Identify which cell holds the provided text, then report its [x, y] central coordinate. 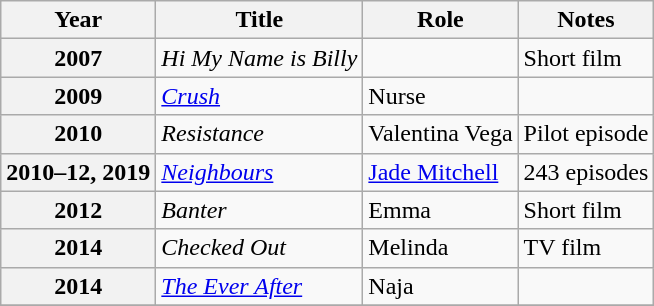
2009 [78, 96]
2010 [78, 134]
Checked Out [260, 248]
Naja [440, 286]
Pilot episode [586, 134]
Neighbours [260, 172]
Resistance [260, 134]
Crush [260, 96]
2012 [78, 210]
Emma [440, 210]
2007 [78, 58]
Role [440, 20]
243 episodes [586, 172]
Notes [586, 20]
Title [260, 20]
Banter [260, 210]
Valentina Vega [440, 134]
Hi My Name is Billy [260, 58]
Nurse [440, 96]
2010–12, 2019 [78, 172]
The Ever After [260, 286]
Jade Mitchell [440, 172]
Year [78, 20]
TV film [586, 248]
Melinda [440, 248]
